Detect which cell encompasses the target text, then output its [x, y] center coordinate. 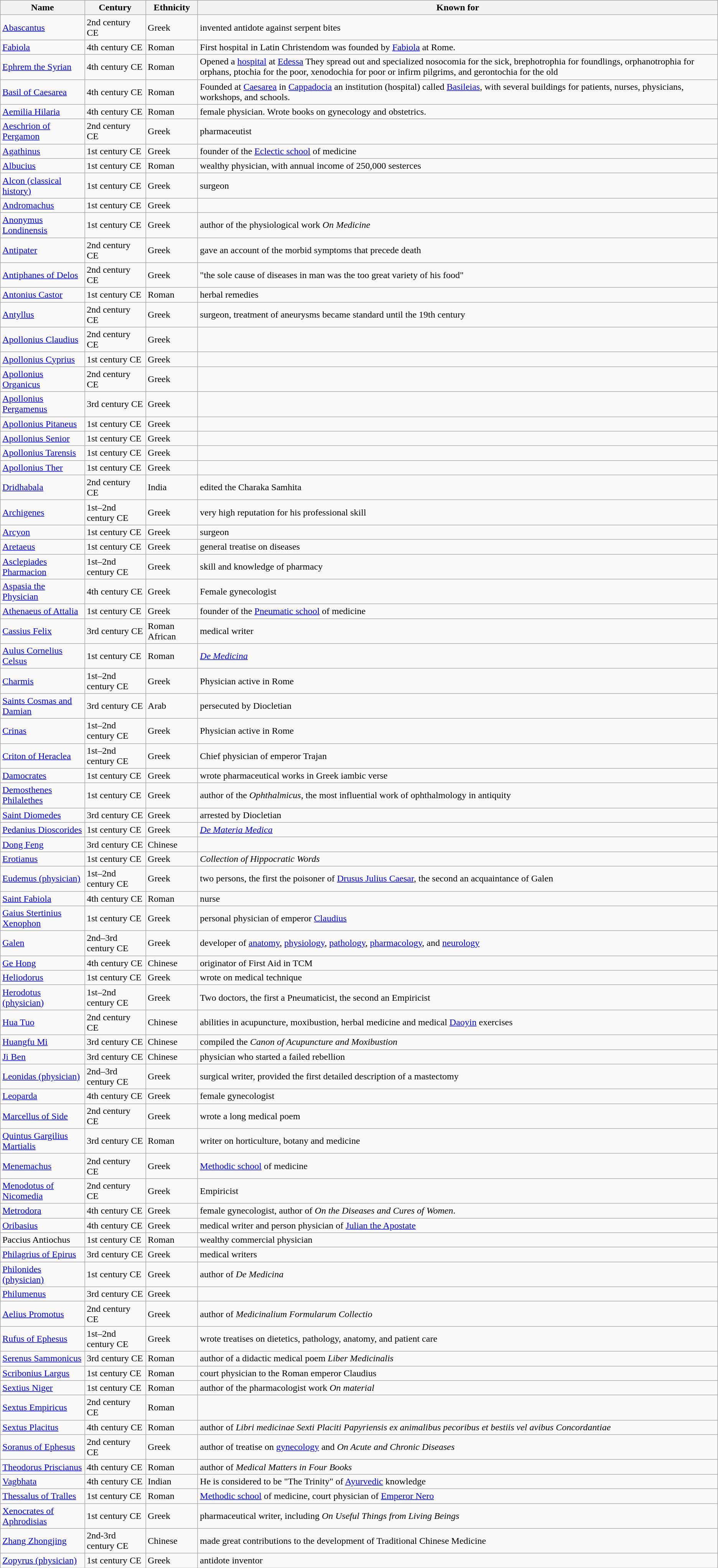
Arab [172, 706]
wrote on medical technique [458, 978]
wrote pharmaceutical works in Greek iambic verse [458, 776]
Dridhabala [43, 487]
Menemachus [43, 1166]
Aelius Promotus [43, 1314]
Gaius Stertinius Xenophon [43, 918]
medical writer [458, 631]
two persons, the first the poisoner of Drusus Julius Caesar, the second an acquaintance of Galen [458, 878]
abilities in acupuncture, moxibustion, herbal medicine and medical Daoyin exercises [458, 1023]
Ge Hong [43, 963]
author of treatise on gynecology and On Acute and Chronic Diseases [458, 1447]
Roman African [172, 631]
nurse [458, 899]
Ethnicity [172, 8]
Apollonius Senior [43, 438]
Alcon (classical history) [43, 186]
India [172, 487]
Saints Cosmas and Damian [43, 706]
Antyllus [43, 315]
wrote treatises on dietetics, pathology, anatomy, and patient care [458, 1339]
Philagrius of Epirus [43, 1255]
wealthy commercial physician [458, 1240]
compiled the Canon of Acupuncture and Moxibustion [458, 1042]
Antipater [43, 250]
made great contributions to the development of Traditional Chinese Medicine [458, 1541]
Charmis [43, 681]
Soranus of Ephesus [43, 1447]
Methodic school of medicine, court physician of Emperor Nero [458, 1496]
female gynecologist [458, 1096]
Known for [458, 8]
Apollonius Claudius [43, 340]
Basil of Caesarea [43, 92]
Eudemus (physician) [43, 878]
Apollonius Tarensis [43, 453]
Dong Feng [43, 844]
gave an account of the morbid symptoms that precede death [458, 250]
Century [115, 8]
pharmaceutist [458, 131]
Quintus Gargilius Martialis [43, 1141]
writer on horticulture, botany and medicine [458, 1141]
author of the pharmacologist work On material [458, 1388]
Vagbhata [43, 1481]
Hua Tuo [43, 1023]
Marcellus of Side [43, 1116]
wrote a long medical poem [458, 1116]
Scribonius Largus [43, 1373]
Criton of Heraclea [43, 756]
surgeon, treatment of aneurysms became standard until the 19th century [458, 315]
Albucius [43, 166]
author of Medical Matters in Four Books [458, 1467]
Zopyrus (physician) [43, 1561]
author of Libri medicinae Sexti Placiti Papyriensis ex animalibus pecoribus et bestiis vel avibus Concordantiae [458, 1427]
Two doctors, the first a Pneumaticist, the second an Empiricist [458, 997]
Ji Ben [43, 1057]
Philumenus [43, 1294]
Antiphanes of Delos [43, 275]
Huangfu Mi [43, 1042]
Antonius Castor [43, 295]
Saint Fabiola [43, 899]
wealthy physician, with annual income of 250,000 sesterces [458, 166]
Agathinus [43, 151]
general treatise on diseases [458, 547]
author of Medicinalium Formularum Collectio [458, 1314]
arrested by Diocletian [458, 815]
Abascantus [43, 28]
edited the Charaka Samhita [458, 487]
First hospital in Latin Christendom was founded by Fabiola at Rome. [458, 47]
Arcyon [43, 532]
Pedanius Dioscorides [43, 830]
Collection of Hippocratic Words [458, 859]
Aulus Cornelius Celsus [43, 656]
author of the physiological work On Medicine [458, 225]
Ephrem the Syrian [43, 67]
Apollonius Pergamenus [43, 404]
pharmaceutical writer, including On Useful Things from Living Beings [458, 1516]
personal physician of emperor Claudius [458, 918]
herbal remedies [458, 295]
Serenus Sammonicus [43, 1359]
Leoparda [43, 1096]
Sextus Placitus [43, 1427]
Xenocrates of Aphrodisias [43, 1516]
founder of the Eclectic school of medicine [458, 151]
Heliodorus [43, 978]
Menodotus of Nicomedia [43, 1191]
medical writer and person physician of Julian the Apostate [458, 1225]
Zhang Zhongjing [43, 1541]
Anonymus Londinensis [43, 225]
Fabiola [43, 47]
Name [43, 8]
Apollonius Cyprius [43, 359]
Apollonius Pitaneus [43, 424]
De Medicina [458, 656]
developer of anatomy, physiology, pathology, pharmacology, and neurology [458, 944]
Andromachus [43, 205]
Athenaeus of Attalia [43, 611]
Galen [43, 944]
persecuted by Diocletian [458, 706]
"the sole cause of diseases in man was the too great variety of his food" [458, 275]
physician who started a failed rebellion [458, 1057]
Saint Diomedes [43, 815]
Philonides (physician) [43, 1274]
author of De Medicina [458, 1274]
skill and knowledge of pharmacy [458, 566]
Crinas [43, 731]
Sextus Empiricus [43, 1408]
He is considered to be "The Trinity" of Ayurvedic knowledge [458, 1481]
Aeschrion of Pergamon [43, 131]
Erotianus [43, 859]
Indian [172, 1481]
founder of the Pneumatic school of medicine [458, 611]
author of a didactic medical poem Liber Medicinalis [458, 1359]
very high reputation for his professional skill [458, 512]
Aemilia Hilaria [43, 112]
Oribasius [43, 1225]
female physician. Wrote books on gynecology and obstetrics. [458, 112]
Chief physician of emperor Trajan [458, 756]
Apollonius Ther [43, 468]
Leonidas (physician) [43, 1076]
Herodotus (physician) [43, 997]
2nd-3rd century CE [115, 1541]
Aretaeus [43, 547]
Thessalus of Tralles [43, 1496]
Female gynecologist [458, 591]
female gynecologist, author of On the Diseases and Cures of Women. [458, 1211]
Sextius Niger [43, 1388]
Damocrates [43, 776]
Methodic school of medicine [458, 1166]
Paccius Antiochus [43, 1240]
Asclepiades Pharmacion [43, 566]
Archigenes [43, 512]
Cassius Felix [43, 631]
medical writers [458, 1255]
Theodorus Priscianus [43, 1467]
surgical writer, provided the first detailed description of a mastectomy [458, 1076]
originator of First Aid in TCM [458, 963]
invented antidote against serpent bites [458, 28]
author of the Ophthalmicus, the most influential work of ophthalmology in antiquity [458, 796]
Apollonius Organicus [43, 379]
Aspasia the Physician [43, 591]
antidote inventor [458, 1561]
Metrodora [43, 1211]
Demosthenes Philalethes [43, 796]
court physician to the Roman emperor Claudius [458, 1373]
Empiricist [458, 1191]
Rufus of Ephesus [43, 1339]
De Materia Medica [458, 830]
